Return (x, y) of the center of cell containing provided text 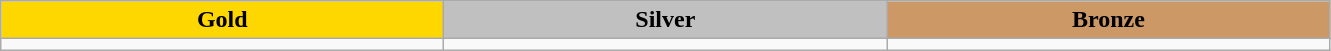
Gold (222, 20)
Bronze (1108, 20)
Silver (666, 20)
